Return [X, Y] of the center of cell containing provided text 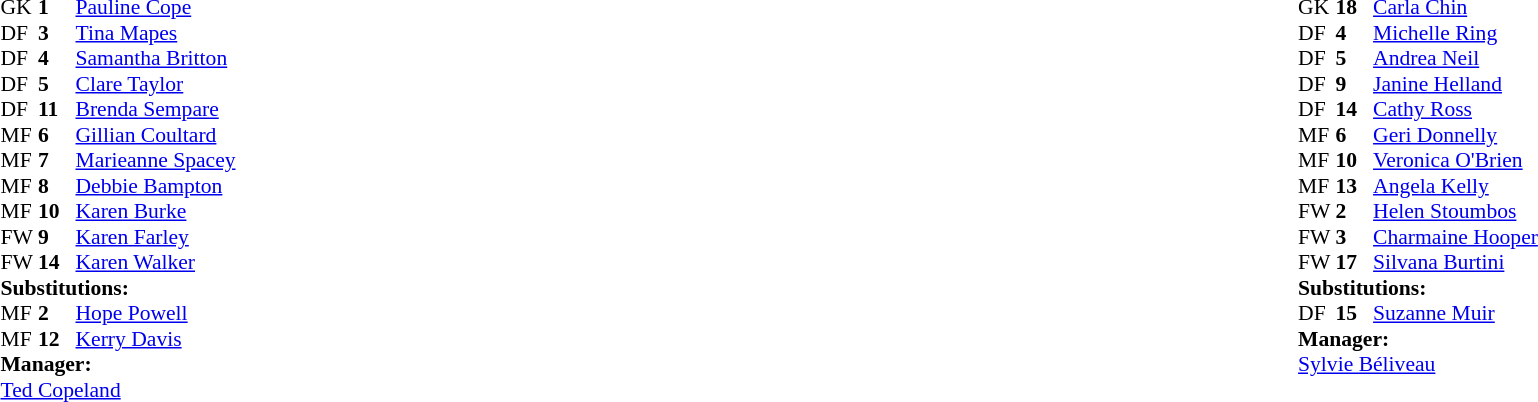
Andrea Neil [1456, 59]
Kerry Davis [156, 339]
Helen Stoumbos [1456, 211]
Michelle Ring [1456, 33]
11 [57, 109]
Samantha Britton [156, 59]
17 [1355, 263]
Janine Helland [1456, 84]
Debbie Bampton [156, 186]
Marieanne Spacey [156, 161]
Geri Donnelly [1456, 135]
Suzanne Muir [1456, 313]
Brenda Sempare [156, 109]
Clare Taylor [156, 84]
Karen Burke [156, 211]
Sylvie Béliveau [1418, 365]
7 [57, 161]
Gillian Coultard [156, 135]
Hope Powell [156, 313]
Veronica O'Brien [1456, 161]
Karen Walker [156, 263]
8 [57, 186]
Silvana Burtini [1456, 263]
Tina Mapes [156, 33]
Karen Farley [156, 237]
15 [1355, 313]
13 [1355, 186]
Cathy Ross [1456, 109]
12 [57, 339]
Charmaine Hooper [1456, 237]
Angela Kelly [1456, 186]
